Return the (x, y) coordinate for the center point of the cell that contains the specified text.  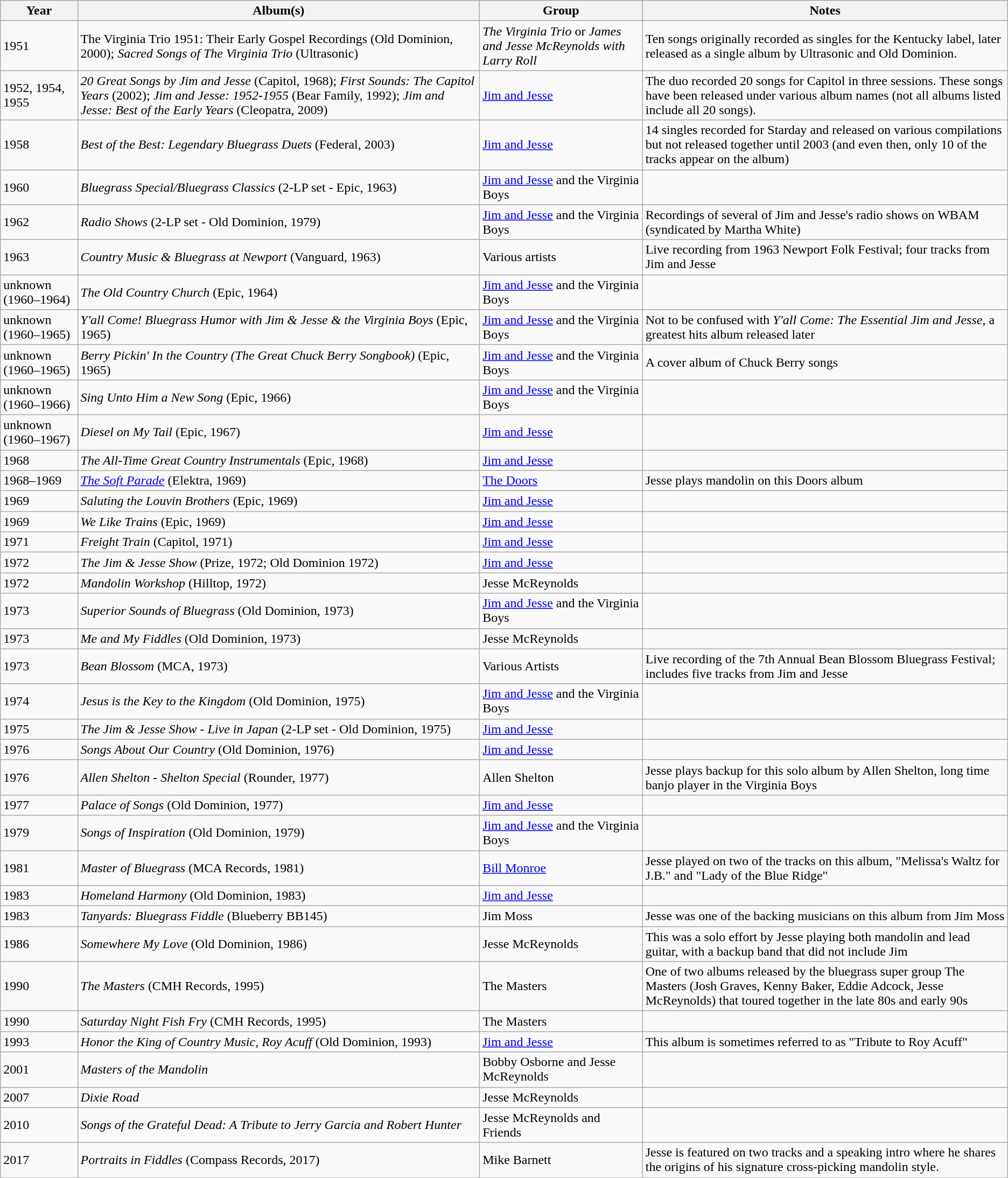
The Soft Parade (Elektra, 1969) (279, 481)
Notes (825, 11)
1963 (39, 257)
Jesus is the Key to the Kingdom (Old Dominion, 1975) (279, 701)
Songs of the Grateful Dead: A Tribute to Jerry Garcia and Robert Hunter (279, 1125)
Somewhere My Love (Old Dominion, 1986) (279, 944)
Diesel on My Tail (Epic, 1967) (279, 432)
Superior Sounds of Bluegrass (Old Dominion, 1973) (279, 611)
Masters of the Mandolin (279, 1069)
Tanyards: Bluegrass Fiddle (Blueberry BB145) (279, 916)
1979 (39, 832)
Best of the Best: Legendary Bluegrass Duets (Federal, 2003) (279, 145)
1968 (39, 460)
Recordings of several of Jim and Jesse's radio shows on WBAM (syndicated by Martha White) (825, 222)
1971 (39, 542)
Master of Bluegrass (MCA Records, 1981) (279, 868)
Palace of Songs (Old Dominion, 1977) (279, 805)
Jesse was one of the backing musicians on this album from Jim Moss (825, 916)
The All-Time Great Country Instrumentals (Epic, 1968) (279, 460)
Portraits in Fiddles (Compass Records, 2017) (279, 1160)
1951 (39, 46)
The Old Country Church (Epic, 1964) (279, 292)
1977 (39, 805)
Bobby Osborne and Jesse McReynolds (561, 1069)
The Doors (561, 481)
Country Music & Bluegrass at Newport (Vanguard, 1963) (279, 257)
Live recording from 1963 Newport Folk Festival; four tracks from Jim and Jesse (825, 257)
Sing Unto Him a New Song (Epic, 1966) (279, 397)
Jesse is featured on two tracks and a speaking intro where he shares the origins of his signature cross-picking mandolin style. (825, 1160)
1960 (39, 187)
Berry Pickin' In the Country (The Great Chuck Berry Songbook) (Epic, 1965) (279, 362)
Mike Barnett (561, 1160)
The Virginia Trio or James and Jesse McReynolds with Larry Roll (561, 46)
unknown (1960–1967) (39, 432)
Jesse McReynolds and Friends (561, 1125)
Honor the King of Country Music, Roy Acuff (Old Dominion, 1993) (279, 1042)
The Virginia Trio 1951: Their Early Gospel Recordings (Old Dominion, 2000); Sacred Songs of The Virginia Trio (Ultrasonic) (279, 46)
Jesse plays mandolin on this Doors album (825, 481)
Me and My Fiddles (Old Dominion, 1973) (279, 639)
Various Artists (561, 667)
Homeland Harmony (Old Dominion, 1983) (279, 896)
Jesse plays backup for this solo album by Allen Shelton, long time banjo player in the Virginia Boys (825, 777)
2001 (39, 1069)
Ten songs originally recorded as singles for the Kentucky label, later released as a single album by Ultrasonic and Old Dominion. (825, 46)
Y'all Come! Bluegrass Humor with Jim & Jesse & the Virginia Boys (Epic, 1965) (279, 327)
1958 (39, 145)
Not to be confused with Y'all Come: The Essential Jim and Jesse, a greatest hits album released later (825, 327)
1968–1969 (39, 481)
Live recording of the 7th Annual Bean Blossom Bluegrass Festival; includes five tracks from Jim and Jesse (825, 667)
Bean Blossom (MCA, 1973) (279, 667)
Songs of Inspiration (Old Dominion, 1979) (279, 832)
The Masters (CMH Records, 1995) (279, 986)
1952, 1954, 1955 (39, 95)
1975 (39, 729)
Mandolin Workshop (Hilltop, 1972) (279, 583)
Album(s) (279, 11)
The Jim & Jesse Show - Live in Japan (2-LP set - Old Dominion, 1975) (279, 729)
A cover album of Chuck Berry songs (825, 362)
Group (561, 11)
Radio Shows (2-LP set - Old Dominion, 1979) (279, 222)
Various artists (561, 257)
This album is sometimes referred to as "Tribute to Roy Acuff" (825, 1042)
2010 (39, 1125)
Bill Monroe (561, 868)
2017 (39, 1160)
2007 (39, 1097)
Jesse played on two of the tracks on this album, "Melissa's Waltz for J.B." and "Lady of the Blue Ridge" (825, 868)
This was a solo effort by Jesse playing both mandolin and lead guitar, with a backup band that did not include Jim (825, 944)
1962 (39, 222)
The Jim & Jesse Show (Prize, 1972; Old Dominion 1972) (279, 563)
unknown (1960–1964) (39, 292)
1986 (39, 944)
Saluting the Louvin Brothers (Epic, 1969) (279, 501)
Dixie Road (279, 1097)
1993 (39, 1042)
We Like Trains (Epic, 1969) (279, 522)
1974 (39, 701)
Saturday Night Fish Fry (CMH Records, 1995) (279, 1021)
1981 (39, 868)
Allen Shelton (561, 777)
Songs About Our Country (Old Dominion, 1976) (279, 749)
Jim Moss (561, 916)
Year (39, 11)
Allen Shelton - Shelton Special (Rounder, 1977) (279, 777)
Bluegrass Special/Bluegrass Classics (2-LP set - Epic, 1963) (279, 187)
unknown (1960–1966) (39, 397)
Freight Train (Capitol, 1971) (279, 542)
